For the text-containing cell, return its midpoint in [x, y] coordinate format. 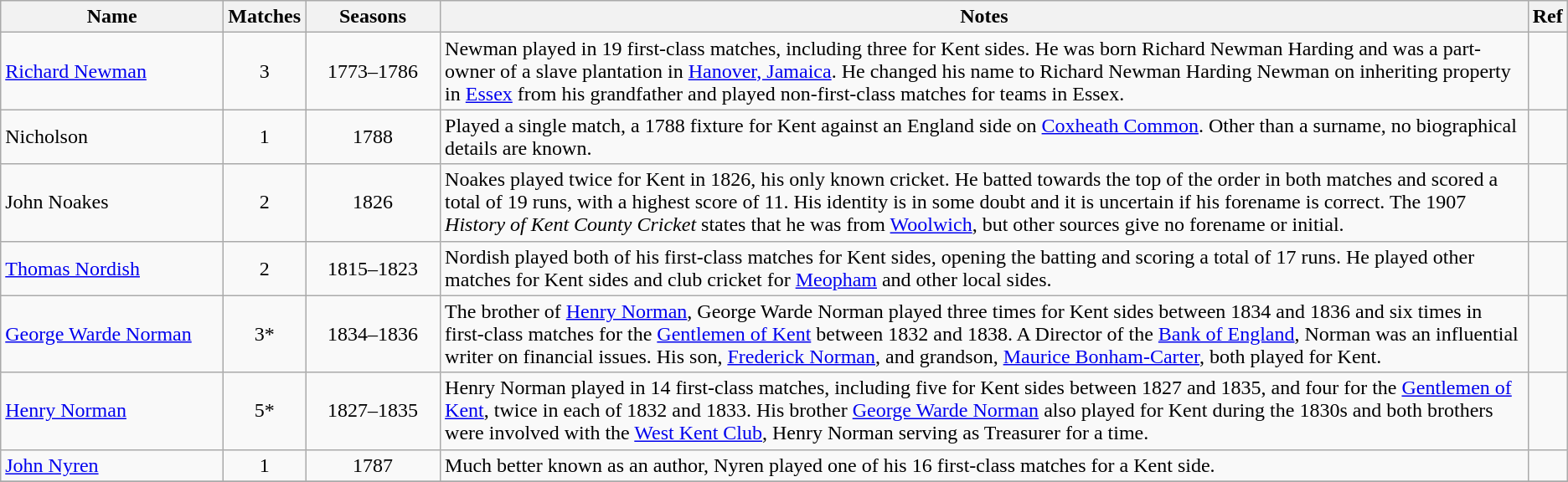
Richard Newman [112, 71]
Name [112, 17]
1815–1823 [374, 268]
1834–1836 [374, 334]
5* [265, 411]
George Warde Norman [112, 334]
Matches [265, 17]
1826 [374, 203]
1787 [374, 465]
John Nyren [112, 465]
1788 [374, 137]
3* [265, 334]
Notes [985, 17]
Thomas Nordish [112, 268]
1827–1835 [374, 411]
Henry Norman [112, 411]
Nicholson [112, 137]
Much better known as an author, Nyren played one of his 16 first-class matches for a Kent side. [985, 465]
John Noakes [112, 203]
1773–1786 [374, 71]
3 [265, 71]
Seasons [374, 17]
Ref [1548, 17]
Played a single match, a 1788 fixture for Kent against an England side on Coxheath Common. Other than a surname, no biographical details are known. [985, 137]
